Capture the cell that displays the provided text and extract its (X, Y) central coordinate. 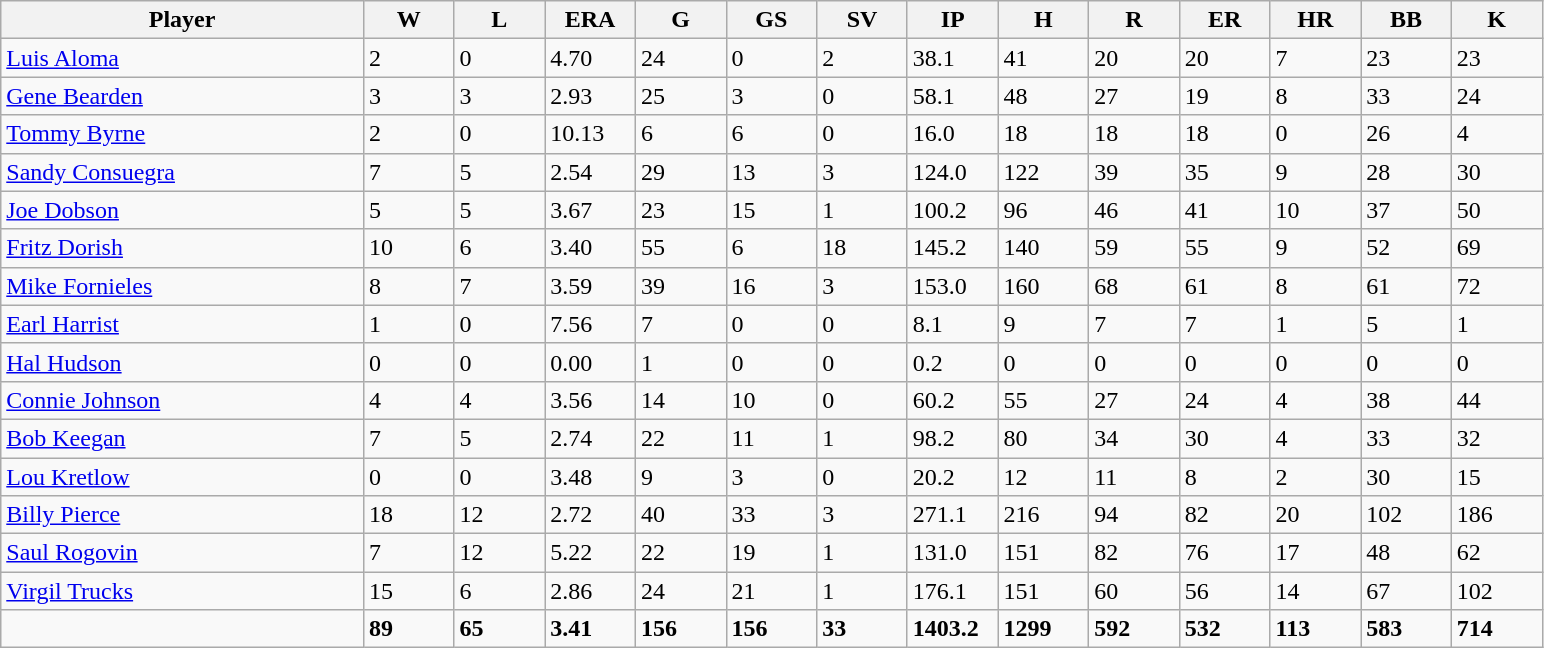
Fritz Dorish (182, 248)
Lou Kretlow (182, 477)
3.40 (590, 248)
1403.2 (952, 629)
60.2 (952, 400)
Hal Hudson (182, 362)
16.0 (952, 134)
714 (1496, 629)
13 (772, 172)
160 (1044, 286)
35 (1224, 172)
153.0 (952, 286)
37 (1406, 210)
Sandy Consuegra (182, 172)
0.2 (952, 362)
R (1134, 20)
3.67 (590, 210)
Earl Harrist (182, 324)
Virgil Trucks (182, 591)
56 (1224, 591)
2.93 (590, 96)
W (408, 20)
21 (772, 591)
583 (1406, 629)
271.1 (952, 515)
44 (1496, 400)
176.1 (952, 591)
17 (1316, 553)
HR (1316, 20)
1299 (1044, 629)
IP (952, 20)
3.59 (590, 286)
96 (1044, 210)
Billy Pierce (182, 515)
72 (1496, 286)
145.2 (952, 248)
4.70 (590, 58)
G (680, 20)
94 (1134, 515)
60 (1134, 591)
38 (1406, 400)
62 (1496, 553)
216 (1044, 515)
ERA (590, 20)
80 (1044, 438)
186 (1496, 515)
2.54 (590, 172)
2.86 (590, 591)
38.1 (952, 58)
68 (1134, 286)
52 (1406, 248)
5.22 (590, 553)
Tommy Byrne (182, 134)
131.0 (952, 553)
7.56 (590, 324)
GS (772, 20)
50 (1496, 210)
Player (182, 20)
140 (1044, 248)
76 (1224, 553)
3.56 (590, 400)
BB (1406, 20)
3.41 (590, 629)
34 (1134, 438)
2.74 (590, 438)
Mike Fornieles (182, 286)
16 (772, 286)
H (1044, 20)
Joe Dobson (182, 210)
89 (408, 629)
28 (1406, 172)
532 (1224, 629)
Luis Aloma (182, 58)
46 (1134, 210)
29 (680, 172)
26 (1406, 134)
0.00 (590, 362)
SV (862, 20)
20.2 (952, 477)
Saul Rogovin (182, 553)
67 (1406, 591)
100.2 (952, 210)
Gene Bearden (182, 96)
98.2 (952, 438)
8.1 (952, 324)
2.72 (590, 515)
Connie Johnson (182, 400)
L (500, 20)
113 (1316, 629)
32 (1496, 438)
Bob Keegan (182, 438)
25 (680, 96)
122 (1044, 172)
59 (1134, 248)
40 (680, 515)
65 (500, 629)
69 (1496, 248)
K (1496, 20)
124.0 (952, 172)
58.1 (952, 96)
ER (1224, 20)
10.13 (590, 134)
3.48 (590, 477)
592 (1134, 629)
